From the cell containing the given text, extract its center point as [x, y] coordinate. 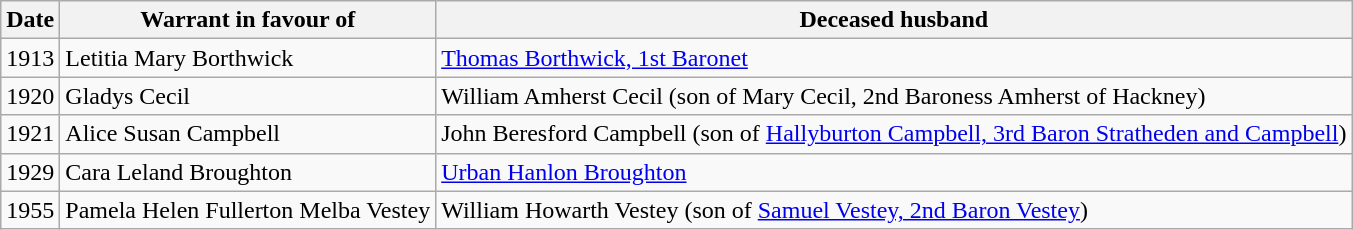
1920 [30, 96]
Deceased husband [894, 20]
Pamela Helen Fullerton Melba Vestey [248, 210]
Thomas Borthwick, 1st Baronet [894, 58]
Gladys Cecil [248, 96]
1913 [30, 58]
Urban Hanlon Broughton [894, 172]
William Amherst Cecil (son of Mary Cecil, 2nd Baroness Amherst of Hackney) [894, 96]
Letitia Mary Borthwick [248, 58]
1955 [30, 210]
1921 [30, 134]
Cara Leland Broughton [248, 172]
William Howarth Vestey (son of Samuel Vestey, 2nd Baron Vestey) [894, 210]
1929 [30, 172]
Date [30, 20]
Warrant in favour of [248, 20]
John Beresford Campbell (son of Hallyburton Campbell, 3rd Baron Stratheden and Campbell) [894, 134]
Alice Susan Campbell [248, 134]
